Return (x, y) of the center of cell containing provided text 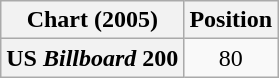
US Billboard 200 (92, 58)
Chart (2005) (92, 20)
80 (231, 58)
Position (231, 20)
